From the cell containing the given text, extract its center point as (X, Y) coordinate. 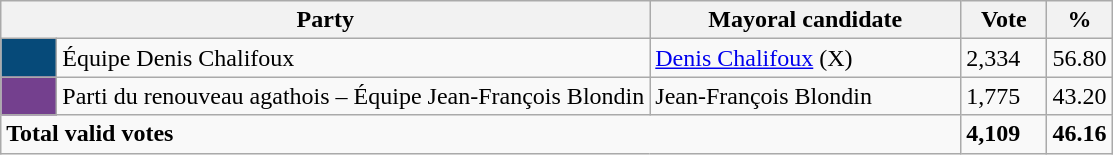
4,109 (1004, 134)
43.20 (1080, 96)
Équipe Denis Chalifoux (354, 58)
Parti du renouveau agathois – Équipe Jean-François Blondin (354, 96)
Denis Chalifoux (X) (806, 58)
Mayoral candidate (806, 20)
Vote (1004, 20)
46.16 (1080, 134)
% (1080, 20)
Total valid votes (481, 134)
Party (326, 20)
1,775 (1004, 96)
56.80 (1080, 58)
Jean-François Blondin (806, 96)
2,334 (1004, 58)
